Scan for the cell matching the given text and deliver its (X, Y) coordinate at center. 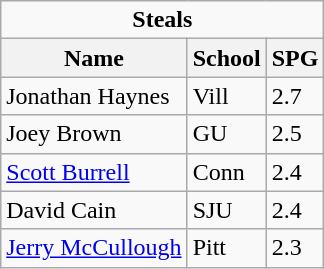
Joey Brown (94, 134)
SPG (295, 58)
Jonathan Haynes (94, 96)
2.7 (295, 96)
Conn (226, 172)
Scott Burrell (94, 172)
David Cain (94, 210)
2.5 (295, 134)
GU (226, 134)
Name (94, 58)
SJU (226, 210)
Pitt (226, 248)
2.3 (295, 248)
Vill (226, 96)
Steals (162, 20)
School (226, 58)
Jerry McCullough (94, 248)
